Return [X, Y] of the center of cell containing provided text 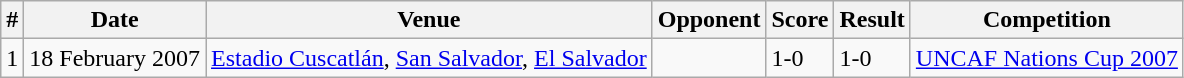
Score [800, 20]
Date [115, 20]
Competition [1046, 20]
18 February 2007 [115, 58]
Venue [430, 20]
UNCAF Nations Cup 2007 [1046, 58]
Result [872, 20]
Opponent [709, 20]
# [12, 20]
Estadio Cuscatlán, San Salvador, El Salvador [430, 58]
1 [12, 58]
